Output the (X, Y) coordinate of the center of the cell containing the given text.  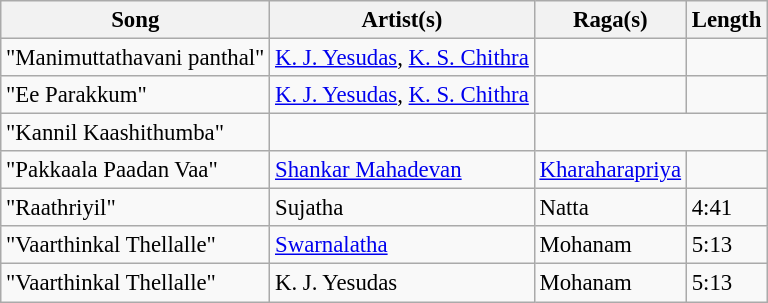
4:41 (726, 208)
Sujatha (402, 208)
"Kannil Kaashithumba" (136, 133)
Shankar Mahadevan (402, 170)
"Manimuttathavani panthal" (136, 58)
"Raathriyil" (136, 208)
K. J. Yesudas (402, 283)
"Ee Parakkum" (136, 95)
"Pakkaala Paadan Vaa" (136, 170)
Song (136, 20)
Artist(s) (402, 20)
Natta (610, 208)
Length (726, 20)
Raga(s) (610, 20)
Kharaharapriya (610, 170)
Swarnalatha (402, 245)
